For the text-containing cell, return its midpoint in (X, Y) coordinate format. 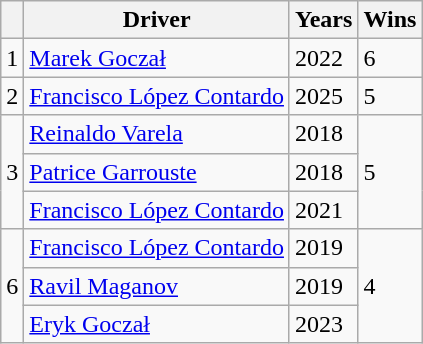
2025 (323, 96)
Eryk Goczał (157, 324)
2023 (323, 324)
2021 (323, 210)
Ravil Maganov (157, 286)
Reinaldo Varela (157, 134)
Patrice Garrouste (157, 172)
Marek Goczał (157, 58)
3 (12, 172)
1 (12, 58)
Driver (157, 20)
Years (323, 20)
2 (12, 96)
4 (390, 286)
2022 (323, 58)
Wins (390, 20)
